Provide the [X, Y] coordinate of the cell's center where the given text is located.  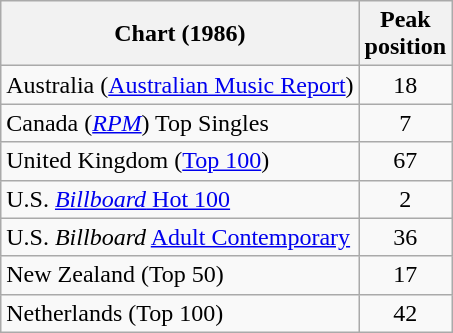
Peakposition [405, 34]
Netherlands (Top 100) [180, 313]
U.S. Billboard Hot 100 [180, 199]
New Zealand (Top 50) [180, 275]
67 [405, 161]
United Kingdom (Top 100) [180, 161]
18 [405, 85]
36 [405, 237]
42 [405, 313]
2 [405, 199]
U.S. Billboard Adult Contemporary [180, 237]
Chart (1986) [180, 34]
Australia (Australian Music Report) [180, 85]
Canada (RPM) Top Singles [180, 123]
7 [405, 123]
17 [405, 275]
